Pinpoint the cell where the given text exists, returning its (X, Y) midpoint coordinate. 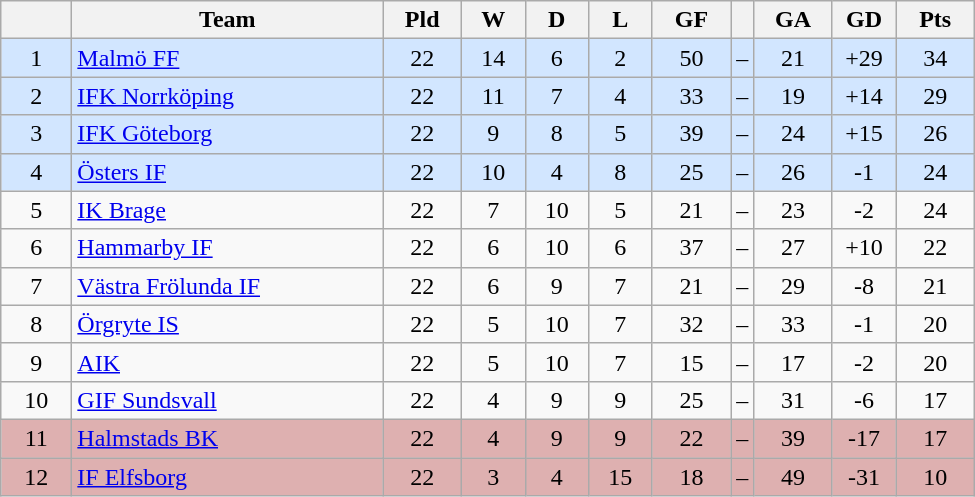
Pld (422, 20)
W (493, 20)
GA (794, 20)
12 (36, 477)
-31 (864, 477)
32 (692, 324)
27 (794, 248)
Örgryte IS (228, 324)
+29 (864, 58)
19 (794, 96)
-8 (864, 286)
+10 (864, 248)
1 (36, 58)
Malmö FF (228, 58)
+15 (864, 134)
-17 (864, 438)
GF (692, 20)
Västra Frölunda IF (228, 286)
IF Elfsborg (228, 477)
+14 (864, 96)
GD (864, 20)
Halmstads BK (228, 438)
Östers IF (228, 172)
-6 (864, 400)
31 (794, 400)
L (621, 20)
Team (228, 20)
23 (794, 210)
GIF Sundsvall (228, 400)
IFK Göteborg (228, 134)
Pts (936, 20)
14 (493, 58)
IK Brage (228, 210)
D (557, 20)
37 (692, 248)
IFK Norrköping (228, 96)
Hammarby IF (228, 248)
49 (794, 477)
34 (936, 58)
AIK (228, 362)
50 (692, 58)
18 (692, 477)
